Scan for the cell matching the given text and deliver its (x, y) coordinate at center. 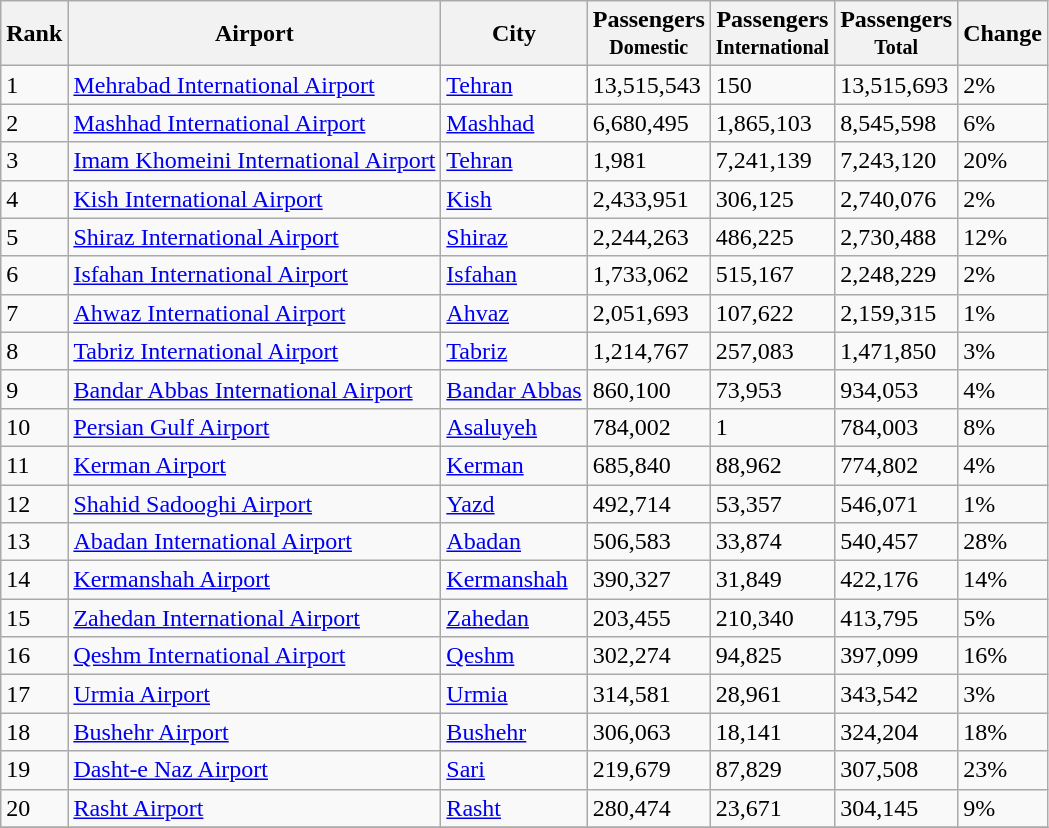
73,953 (772, 389)
PassengersDomestic (648, 34)
546,071 (896, 503)
6,680,495 (648, 123)
107,622 (772, 313)
Zahedan International Airport (254, 618)
257,083 (772, 351)
860,100 (648, 389)
6% (1003, 123)
12% (1003, 237)
Mashhad International Airport (254, 123)
4 (34, 199)
Urmia (514, 694)
540,457 (896, 542)
774,802 (896, 465)
2 (34, 123)
Isfahan (514, 275)
324,204 (896, 732)
31,849 (772, 580)
7 (34, 313)
1,733,062 (648, 275)
13,515,543 (648, 85)
Imam Khomeini International Airport (254, 161)
23% (1003, 770)
2,051,693 (648, 313)
13,515,693 (896, 85)
7,243,120 (896, 161)
Zahedan (514, 618)
1,981 (648, 161)
Tabriz (514, 351)
2,244,263 (648, 237)
Asaluyeh (514, 427)
City (514, 34)
Shiraz International Airport (254, 237)
33,874 (772, 542)
Rasht (514, 808)
Kermanshah Airport (254, 580)
3 (34, 161)
16% (1003, 656)
Qeshm International Airport (254, 656)
11 (34, 465)
Rank (34, 34)
53,357 (772, 503)
14% (1003, 580)
2,248,229 (896, 275)
Ahvaz (514, 313)
2,730,488 (896, 237)
18% (1003, 732)
Dasht-e Naz Airport (254, 770)
492,714 (648, 503)
Rasht Airport (254, 808)
302,274 (648, 656)
Abadan (514, 542)
Mashhad (514, 123)
20% (1003, 161)
PassengersInternational (772, 34)
Sari (514, 770)
413,795 (896, 618)
9 (34, 389)
2,433,951 (648, 199)
1,865,103 (772, 123)
306,125 (772, 199)
Abadan International Airport (254, 542)
343,542 (896, 694)
Bushehr Airport (254, 732)
Bandar Abbas (514, 389)
Persian Gulf Airport (254, 427)
150 (772, 85)
515,167 (772, 275)
13 (34, 542)
Airport (254, 34)
2,740,076 (896, 199)
7,241,139 (772, 161)
8,545,598 (896, 123)
Kerman (514, 465)
304,145 (896, 808)
280,474 (648, 808)
Isfahan International Airport (254, 275)
314,581 (648, 694)
87,829 (772, 770)
12 (34, 503)
Ahwaz International Airport (254, 313)
685,840 (648, 465)
486,225 (772, 237)
PassengersTotal (896, 34)
16 (34, 656)
Qeshm (514, 656)
8 (34, 351)
1,471,850 (896, 351)
9% (1003, 808)
28,961 (772, 694)
19 (34, 770)
18,141 (772, 732)
397,099 (896, 656)
307,508 (896, 770)
Mehrabad International Airport (254, 85)
Bandar Abbas International Airport (254, 389)
8% (1003, 427)
306,063 (648, 732)
Shahid Sadooghi Airport (254, 503)
14 (34, 580)
784,002 (648, 427)
94,825 (772, 656)
784,003 (896, 427)
2,159,315 (896, 313)
23,671 (772, 808)
934,053 (896, 389)
5% (1003, 618)
1,214,767 (648, 351)
203,455 (648, 618)
219,679 (648, 770)
15 (34, 618)
390,327 (648, 580)
210,340 (772, 618)
Kish International Airport (254, 199)
18 (34, 732)
5 (34, 237)
Kerman Airport (254, 465)
28% (1003, 542)
Yazd (514, 503)
422,176 (896, 580)
Change (1003, 34)
17 (34, 694)
Urmia Airport (254, 694)
Shiraz (514, 237)
506,583 (648, 542)
6 (34, 275)
10 (34, 427)
Kermanshah (514, 580)
20 (34, 808)
Bushehr (514, 732)
88,962 (772, 465)
Tabriz International Airport (254, 351)
Kish (514, 199)
